Pinpoint the cell where the given text exists, returning its (X, Y) midpoint coordinate. 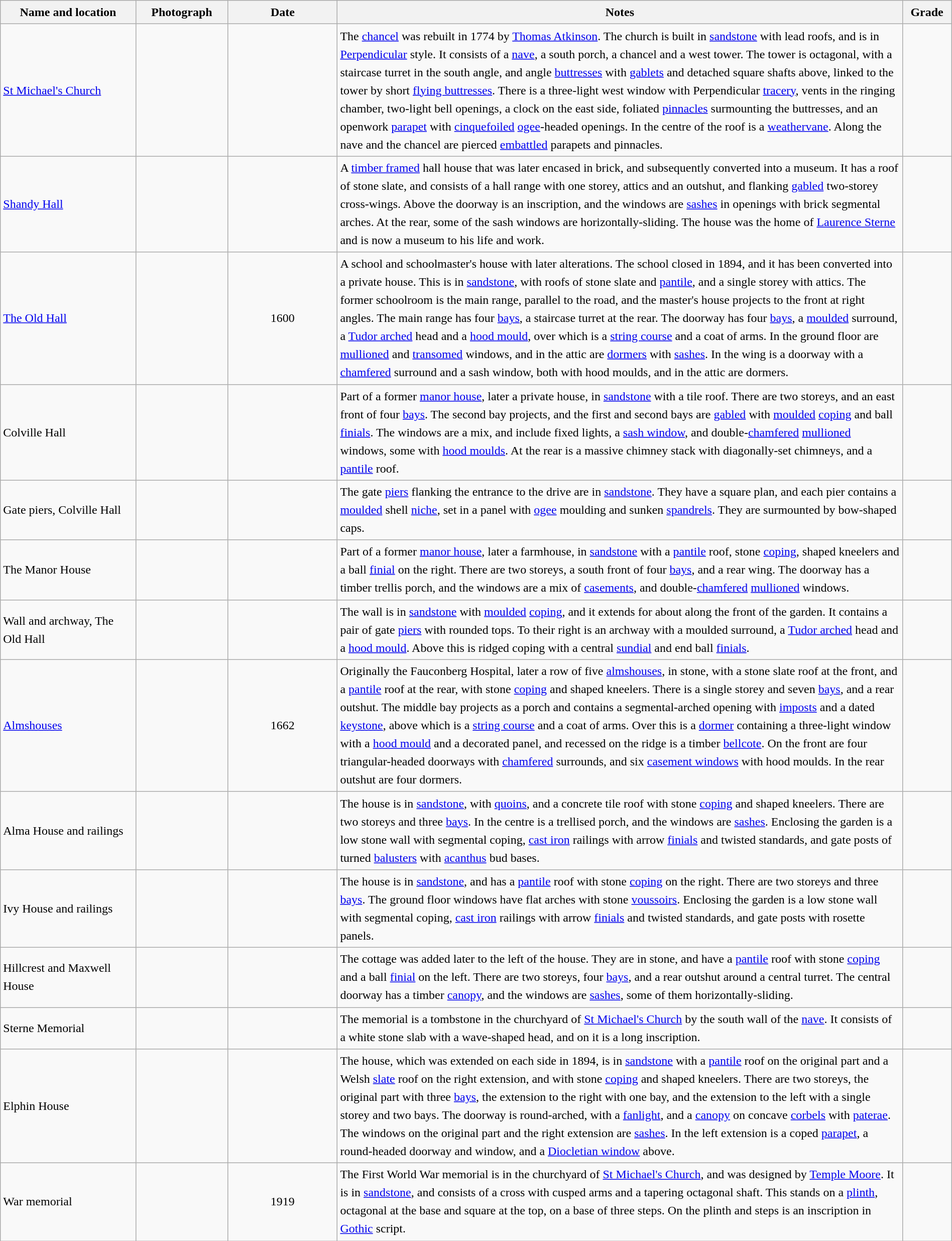
Almshouses (68, 725)
Sterne Memorial (68, 1029)
Colville Hall (68, 432)
Shandy Hall (68, 204)
Gate piers, Colville Hall (68, 510)
Photograph (182, 12)
War memorial (68, 1202)
Elphin House (68, 1106)
Grade (927, 12)
Date (283, 12)
Name and location (68, 12)
The Manor House (68, 570)
Wall and archway, The Old Hall (68, 630)
The Old Hall (68, 318)
St Michael's Church (68, 90)
Ivy House and railings (68, 908)
1919 (283, 1202)
Alma House and railings (68, 831)
1600 (283, 318)
Notes (620, 12)
Hillcrest and Maxwell House (68, 977)
1662 (283, 725)
